Search for the cell housing the specified text and yield its (X, Y) center coordinate. 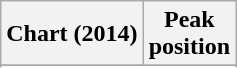
Chart (2014) (72, 34)
Peak position (189, 34)
